Return the [x, y] coordinate for the center point of the cell that contains the specified text.  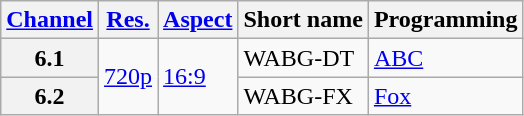
ABC [446, 58]
16:9 [198, 77]
Res. [128, 20]
WABG-FX [303, 96]
720p [128, 77]
Programming [446, 20]
Aspect [198, 20]
6.2 [50, 96]
Short name [303, 20]
Channel [50, 20]
WABG-DT [303, 58]
Fox [446, 96]
6.1 [50, 58]
